Output the (x, y) coordinate of the center of the cell containing the given text.  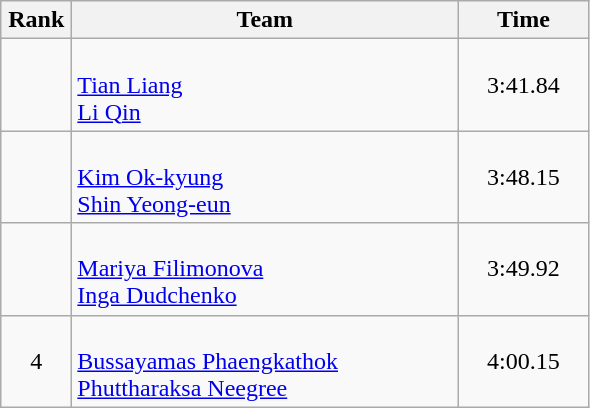
Team (265, 20)
Tian LiangLi Qin (265, 85)
3:49.92 (524, 269)
Mariya FilimonovaInga Dudchenko (265, 269)
3:41.84 (524, 85)
3:48.15 (524, 177)
Rank (36, 20)
4 (36, 361)
Kim Ok-kyungShin Yeong-eun (265, 177)
4:00.15 (524, 361)
Time (524, 20)
Bussayamas PhaengkathokPhuttharaksa Neegree (265, 361)
